Identify which cell holds the provided text, then report its [x, y] central coordinate. 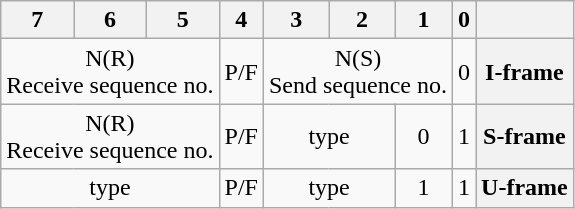
2 [362, 20]
3 [296, 20]
I-frame [525, 72]
U-frame [525, 188]
N(S)Send sequence no. [358, 72]
5 [182, 20]
6 [110, 20]
4 [241, 20]
S-frame [525, 136]
7 [38, 20]
